For the text-containing cell, return its midpoint in (X, Y) coordinate format. 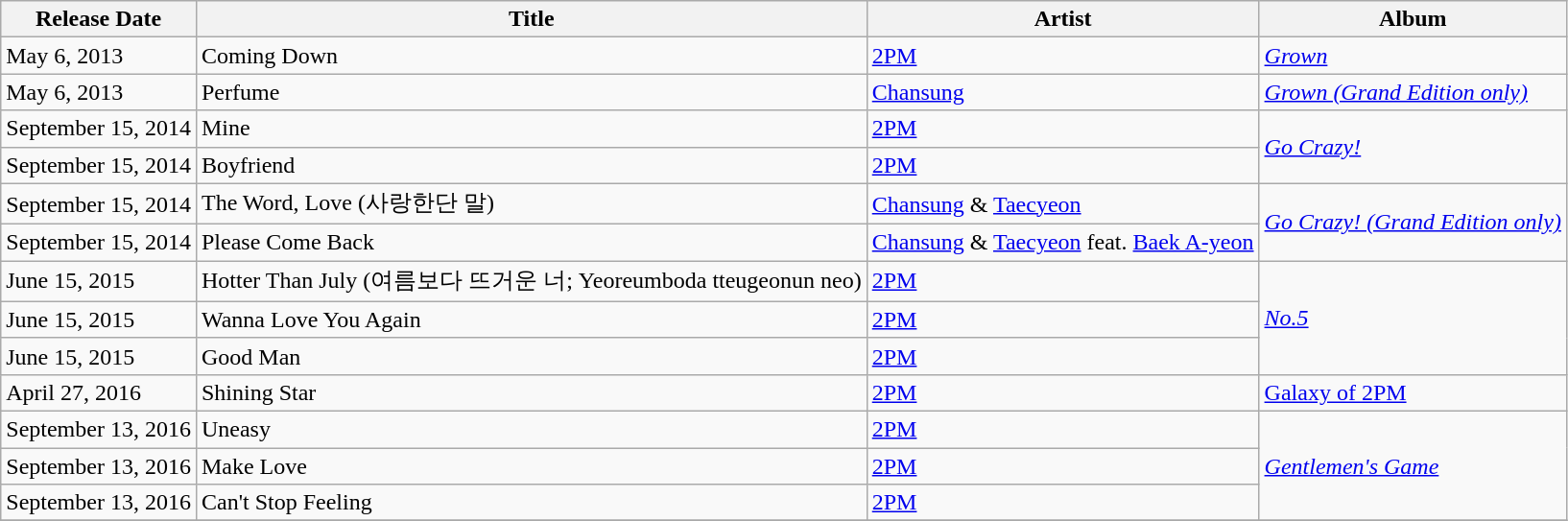
Chansung & Taecyeon feat. Baek A-yeon (1063, 243)
Hotter Than July (여름보다 뜨거운 너; Yeoreumboda tteugeonun neo) (532, 282)
Perfume (532, 92)
Coming Down (532, 56)
Artist (1063, 19)
Release Date (99, 19)
Uneasy (532, 429)
Grown (1413, 56)
Album (1413, 19)
Wanna Love You Again (532, 320)
April 27, 2016 (99, 392)
Galaxy of 2PM (1413, 392)
Please Come Back (532, 243)
Mine (532, 129)
Chansung & Taecyeon (1063, 203)
Grown (Grand Edition only) (1413, 92)
Chansung (1063, 92)
Make Love (532, 465)
Go Crazy! (1413, 147)
The Word, Love (사랑한단 말) (532, 203)
Good Man (532, 356)
Boyfriend (532, 165)
Shining Star (532, 392)
Gentlemen's Game (1413, 465)
Can't Stop Feeling (532, 503)
Go Crazy! (Grand Edition only) (1413, 223)
Title (532, 19)
No.5 (1413, 319)
